Search for the cell housing the specified text and yield its (x, y) center coordinate. 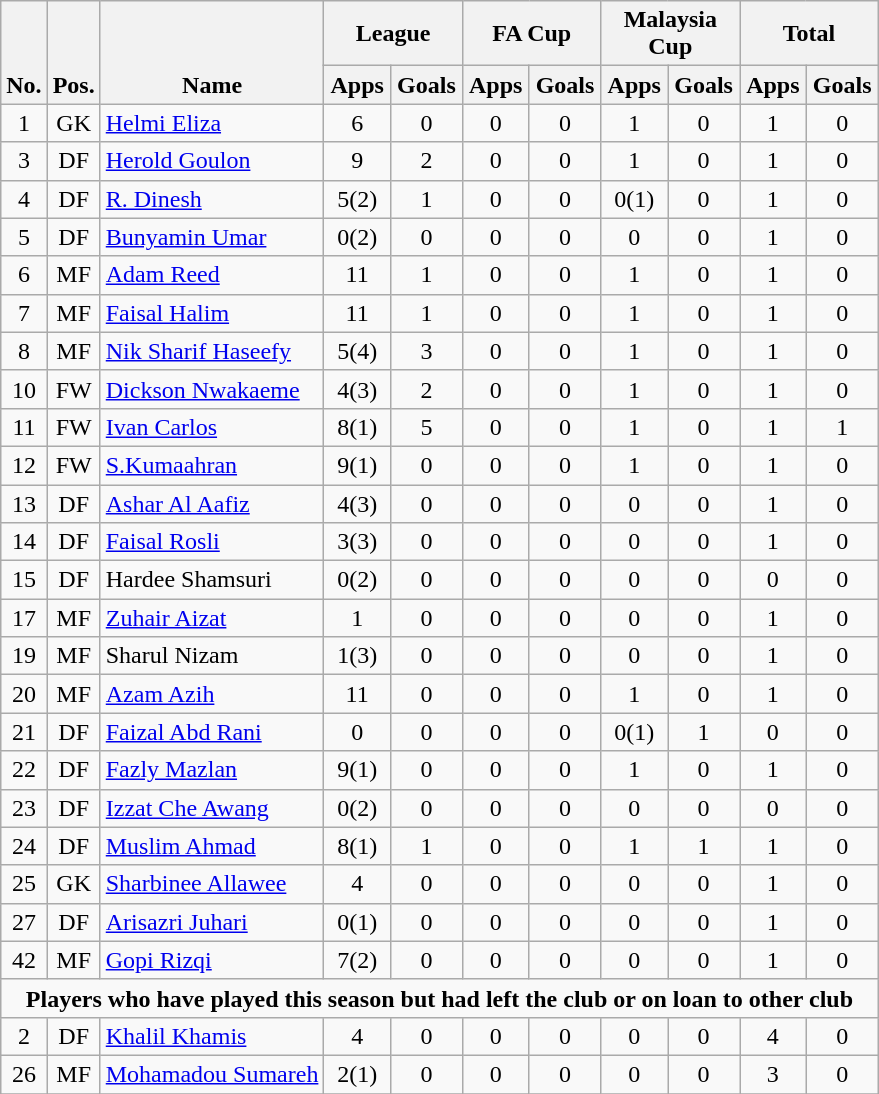
27 (24, 922)
Sharbinee Allawee (212, 884)
Faisal Rosli (212, 542)
Azam Azih (212, 694)
Mohamadou Sumareh (212, 1074)
13 (24, 503)
Helmi Eliza (212, 123)
21 (24, 732)
Adam Reed (212, 275)
1(3) (358, 656)
3(3) (358, 542)
FA Cup (532, 34)
Arisazri Juhari (212, 922)
23 (24, 808)
Pos. (74, 52)
Ivan Carlos (212, 427)
Total (810, 34)
25 (24, 884)
Players who have played this season but had left the club or on loan to other club (440, 998)
S.Kumaahran (212, 465)
Zuhair Aizat (212, 618)
Dickson Nwakaeme (212, 389)
24 (24, 846)
2(1) (358, 1074)
22 (24, 770)
Herold Goulon (212, 161)
7(2) (358, 960)
14 (24, 542)
League (394, 34)
10 (24, 389)
Nik Sharif Haseefy (212, 351)
7 (24, 313)
Ashar Al Aafiz (212, 503)
Malaysia Cup (670, 34)
5(4) (358, 351)
26 (24, 1074)
Bunyamin Umar (212, 237)
Izzat Che Awang (212, 808)
17 (24, 618)
5(2) (358, 199)
12 (24, 465)
Name (212, 52)
Gopi Rizqi (212, 960)
9 (358, 161)
42 (24, 960)
8 (24, 351)
Faisal Halim (212, 313)
Muslim Ahmad (212, 846)
15 (24, 580)
Hardee Shamsuri (212, 580)
R. Dinesh (212, 199)
20 (24, 694)
Sharul Nizam (212, 656)
19 (24, 656)
Fazly Mazlan (212, 770)
No. (24, 52)
Khalil Khamis (212, 1036)
Faizal Abd Rani (212, 732)
